Identify which cell holds the provided text, then report its [X, Y] central coordinate. 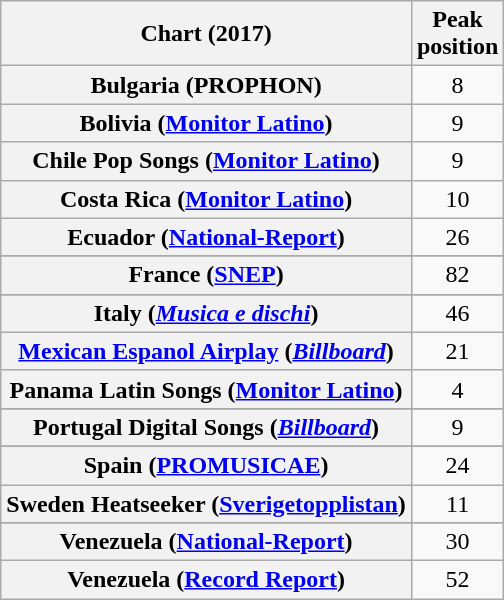
Italy (Musica e dischi) [206, 313]
30 [457, 542]
Sweden Heatseeker (Sverigetopplistan) [206, 503]
Peakposition [457, 34]
Chart (2017) [206, 34]
Bolivia (Monitor Latino) [206, 123]
Costa Rica (Monitor Latino) [206, 199]
10 [457, 199]
Ecuador (National-Report) [206, 237]
21 [457, 351]
Venezuela (Record Report) [206, 580]
24 [457, 465]
Mexican Espanol Airplay (Billboard) [206, 351]
52 [457, 580]
82 [457, 275]
4 [457, 389]
8 [457, 85]
11 [457, 503]
Spain (PROMUSICAE) [206, 465]
Panama Latin Songs (Monitor Latino) [206, 389]
Portugal Digital Songs (Billboard) [206, 427]
Bulgaria (PROPHON) [206, 85]
Venezuela (National-Report) [206, 542]
26 [457, 237]
46 [457, 313]
France (SNEP) [206, 275]
Chile Pop Songs (Monitor Latino) [206, 161]
